Determine the (X, Y) coordinate at the center of the cell enclosing the given text.  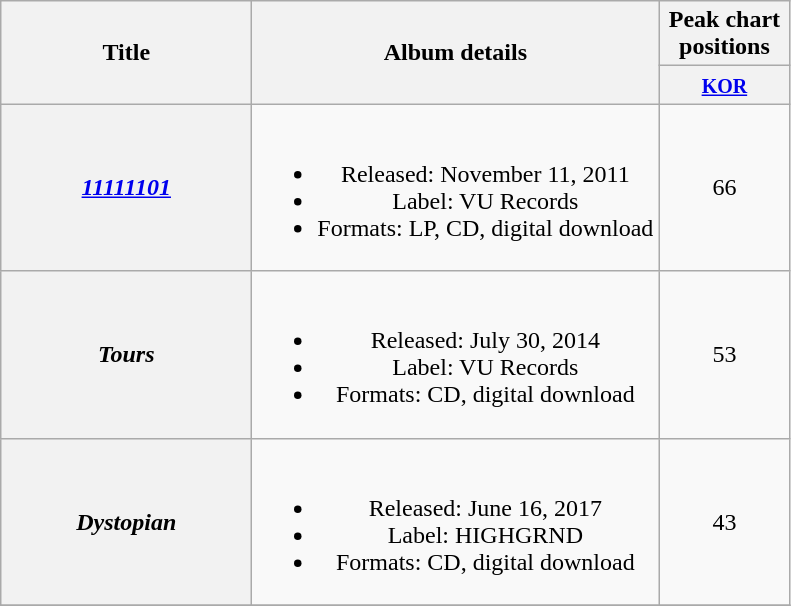
Released: November 11, 2011Label: VU RecordsFormats: LP, CD, digital download (456, 188)
Tours (126, 354)
11111101 (126, 188)
53 (724, 354)
Album details (456, 52)
Released: June 16, 2017Label: HIGHGRNDFormats: CD, digital download (456, 522)
KOR (724, 85)
Released: July 30, 2014Label: VU RecordsFormats: CD, digital download (456, 354)
Dystopian (126, 522)
Peak chart positions (724, 34)
43 (724, 522)
66 (724, 188)
Title (126, 52)
